Identify which cell holds the provided text, then report its (X, Y) central coordinate. 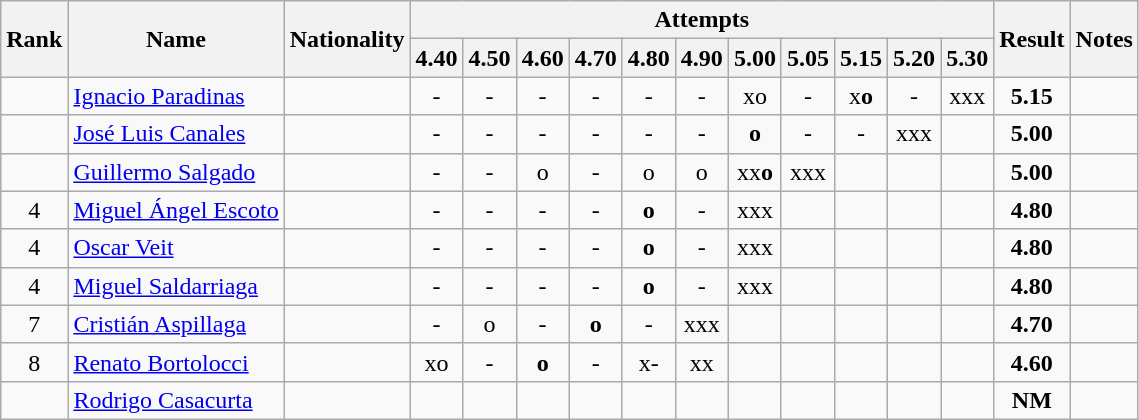
8 (34, 362)
7 (34, 324)
xxo (754, 172)
Oscar Veit (176, 248)
4.40 (436, 58)
Attempts (702, 20)
4.90 (702, 58)
4.50 (490, 58)
Result (1032, 39)
xx (702, 362)
Nationality (347, 39)
Renato Bortolocci (176, 362)
Cristián Aspillaga (176, 324)
5.30 (968, 58)
NM (1032, 400)
Name (176, 39)
Rodrigo Casacurta (176, 400)
José Luis Canales (176, 134)
Notes (1104, 39)
x- (648, 362)
Miguel Ángel Escoto (176, 210)
Ignacio Paradinas (176, 96)
Miguel Saldarriaga (176, 286)
5.05 (808, 58)
Guillermo Salgado (176, 172)
5.20 (914, 58)
Rank (34, 39)
